Find where the given text appears and provide that cell's center as [X, Y] coordinate. 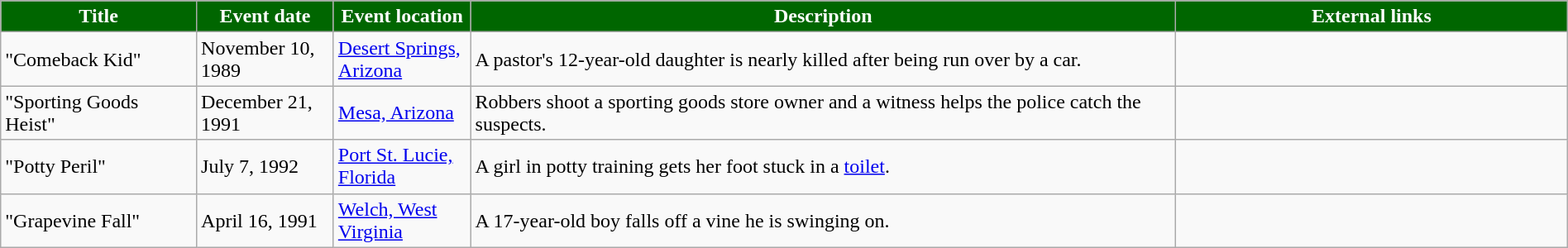
A pastor's 12-year-old daughter is nearly killed after being run over by a car. [824, 60]
"Potty Peril" [99, 167]
Mesa, Arizona [402, 112]
"Comeback Kid" [99, 60]
July 7, 1992 [265, 167]
Description [824, 17]
External links [1372, 17]
Event date [265, 17]
Title [99, 17]
Welch, West Virginia [402, 220]
"Grapevine Fall" [99, 220]
Robbers shoot a sporting goods store owner and a witness helps the police catch the suspects. [824, 112]
A 17-year-old boy falls off a vine he is swinging on. [824, 220]
Port St. Lucie, Florida [402, 167]
November 10, 1989 [265, 60]
December 21, 1991 [265, 112]
"Sporting Goods Heist" [99, 112]
April 16, 1991 [265, 220]
A girl in potty training gets her foot stuck in a toilet. [824, 167]
Desert Springs, Arizona [402, 60]
Event location [402, 17]
